Determine the [x, y] coordinate at the center of the cell enclosing the given text.  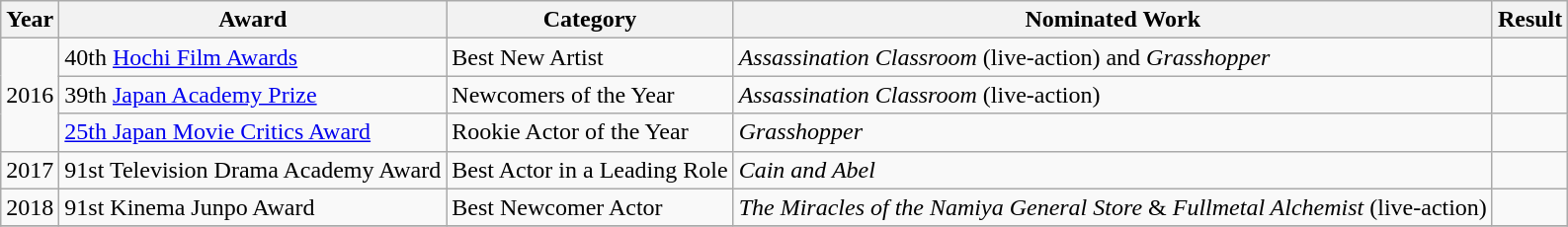
91st Television Drama Academy Award [253, 170]
Result [1529, 20]
Category [590, 20]
Rookie Actor of the Year [590, 132]
Best Newcomer Actor [590, 207]
25th Japan Movie Critics Award [253, 132]
Assassination Classroom (live-action) [1113, 95]
39th Japan Academy Prize [253, 95]
2016 [30, 95]
Newcomers of the Year [590, 95]
40th Hochi Film Awards [253, 57]
The Miracles of the Namiya General Store & Fullmetal Alchemist (live-action) [1113, 207]
91st Kinema Junpo Award [253, 207]
Grasshopper [1113, 132]
Cain and Abel [1113, 170]
Best Actor in a Leading Role [590, 170]
2017 [30, 170]
Nominated Work [1113, 20]
Year [30, 20]
Best New Artist [590, 57]
Award [253, 20]
2018 [30, 207]
Assassination Classroom (live-action) and Grasshopper [1113, 57]
